Detect which cell encompasses the target text, then output its [x, y] center coordinate. 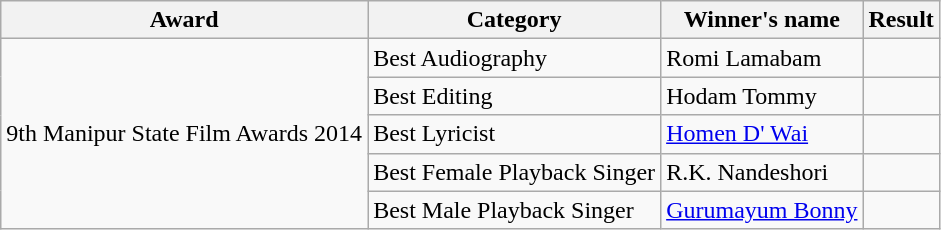
Category [514, 20]
Result [901, 20]
Best Lyricist [514, 134]
Gurumayum Bonny [762, 210]
Award [184, 20]
Best Editing [514, 96]
Hodam Tommy [762, 96]
Winner's name [762, 20]
9th Manipur State Film Awards 2014 [184, 134]
Best Female Playback Singer [514, 172]
Romi Lamabam [762, 58]
Best Male Playback Singer [514, 210]
R.K. Nandeshori [762, 172]
Best Audiography [514, 58]
Homen D' Wai [762, 134]
